Find where the given text appears and provide that cell's center as [x, y] coordinate. 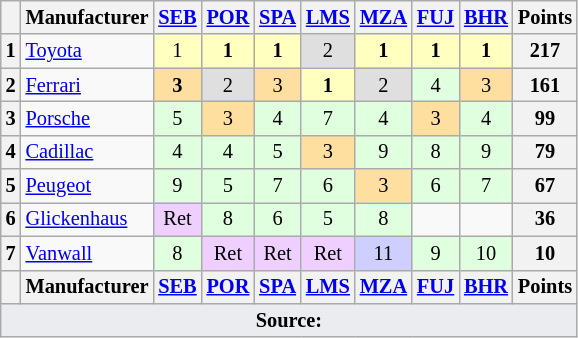
Cadillac [88, 152]
Porsche [88, 118]
Source: [289, 320]
36 [545, 219]
79 [545, 152]
11 [384, 253]
Vanwall [88, 253]
Ferrari [88, 85]
161 [545, 85]
99 [545, 118]
67 [545, 186]
Toyota [88, 51]
217 [545, 51]
Peugeot [88, 186]
Glickenhaus [88, 219]
